Detect which cell encompasses the target text, then output its (X, Y) center coordinate. 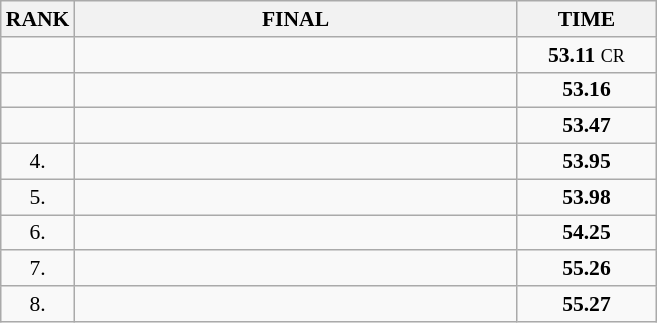
53.95 (587, 162)
FINAL (295, 19)
5. (38, 197)
4. (38, 162)
RANK (38, 19)
54.25 (587, 233)
53.11 CR (587, 55)
8. (38, 304)
7. (38, 269)
53.16 (587, 90)
55.27 (587, 304)
53.47 (587, 126)
53.98 (587, 197)
55.26 (587, 269)
6. (38, 233)
TIME (587, 19)
